From the cell containing the given text, extract its center point as [X, Y] coordinate. 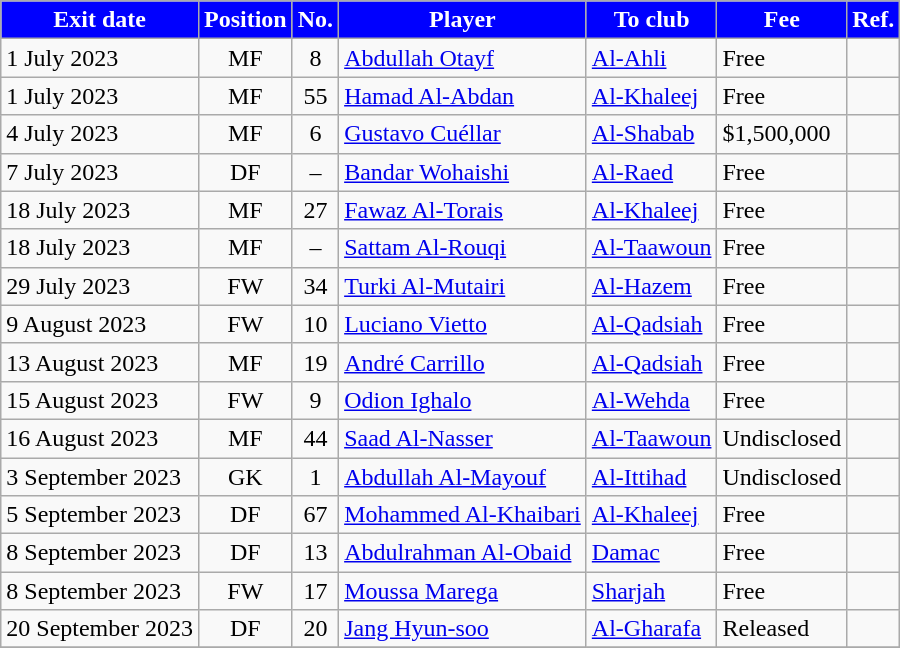
55 [315, 96]
7 July 2023 [100, 172]
Al-Wehda [652, 400]
19 [315, 362]
Luciano Vietto [463, 324]
Ref. [874, 20]
8 [315, 58]
34 [315, 286]
20 September 2023 [100, 629]
Al-Gharafa [652, 629]
67 [315, 515]
9 [315, 400]
Released [782, 629]
4 July 2023 [100, 134]
GK [245, 477]
29 July 2023 [100, 286]
13 August 2023 [100, 362]
Sattam Al-Rouqi [463, 248]
Abdullah Otayf [463, 58]
44 [315, 438]
Jang Hyun-soo [463, 629]
Abdullah Al-Mayouf [463, 477]
Al-Ittihad [652, 477]
Position [245, 20]
17 [315, 591]
Player [463, 20]
Exit date [100, 20]
To club [652, 20]
Bandar Wohaishi [463, 172]
Fee [782, 20]
5 September 2023 [100, 515]
13 [315, 553]
Mohammed Al-Khaibari [463, 515]
Damac [652, 553]
Odion Ighalo [463, 400]
$1,500,000 [782, 134]
10 [315, 324]
Al-Hazem [652, 286]
Sharjah [652, 591]
Gustavo Cuéllar [463, 134]
Hamad Al-Abdan [463, 96]
9 August 2023 [100, 324]
3 September 2023 [100, 477]
Al-Raed [652, 172]
27 [315, 210]
Abdulrahman Al-Obaid [463, 553]
1 [315, 477]
Saad Al-Nasser [463, 438]
6 [315, 134]
15 August 2023 [100, 400]
Al-Shabab [652, 134]
No. [315, 20]
Turki Al-Mutairi [463, 286]
16 August 2023 [100, 438]
20 [315, 629]
Moussa Marega [463, 591]
Al-Ahli [652, 58]
André Carrillo [463, 362]
Fawaz Al-Torais [463, 210]
